Detect which cell encompasses the target text, then output its [x, y] center coordinate. 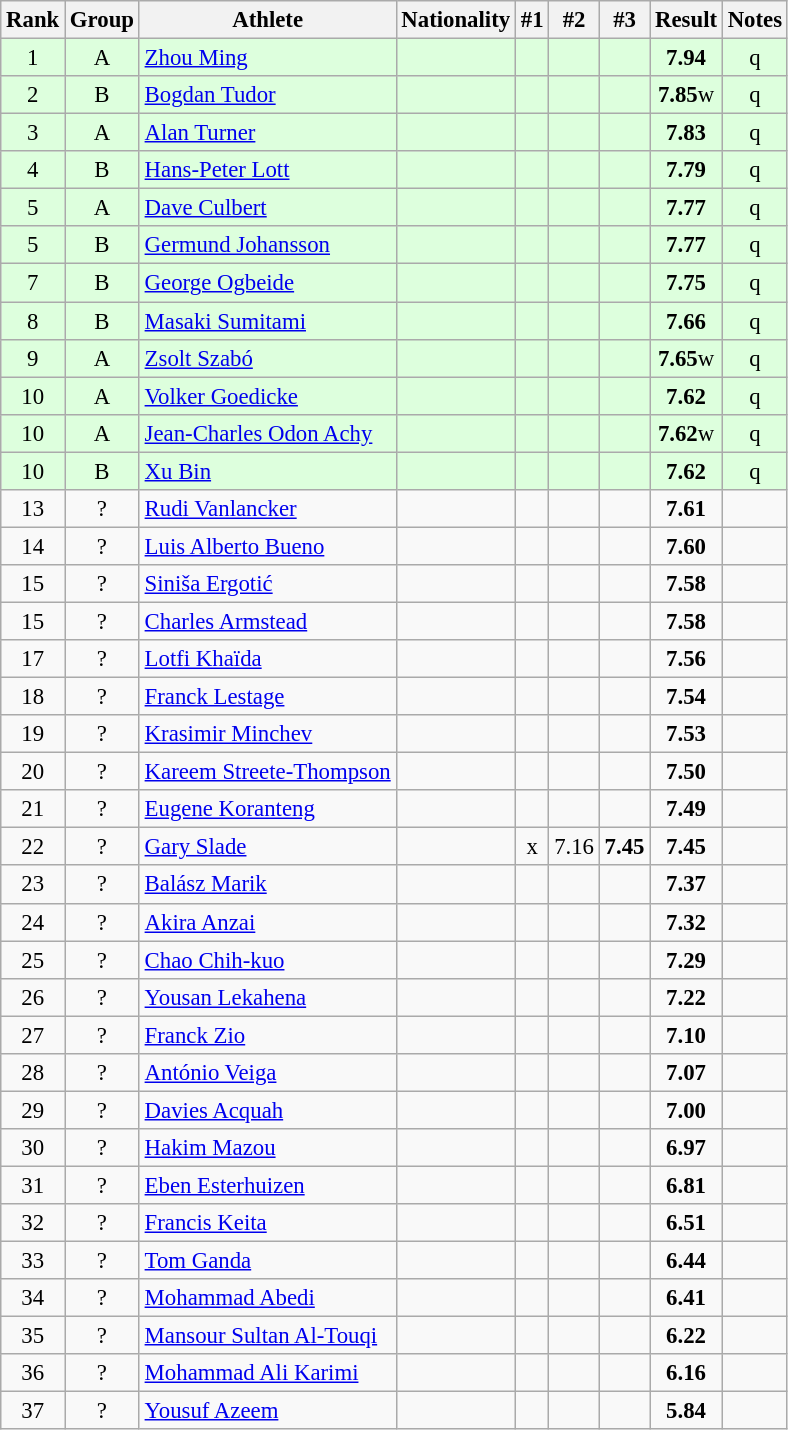
20 [33, 772]
7.60 [686, 546]
7 [33, 283]
Alan Turner [268, 133]
7.83 [686, 133]
Luis Alberto Bueno [268, 546]
14 [33, 546]
Kareem Streete-Thompson [268, 772]
7.50 [686, 772]
7.54 [686, 697]
7.75 [686, 283]
Eben Esterhuizen [268, 1185]
6.81 [686, 1185]
Zsolt Szabó [268, 358]
26 [33, 997]
Group [102, 20]
António Veiga [268, 1073]
7.56 [686, 659]
Mohammad Abedi [268, 1298]
6.44 [686, 1261]
Nationality [456, 20]
7.29 [686, 960]
2 [33, 95]
7.10 [686, 1035]
Masaki Sumitami [268, 321]
13 [33, 509]
Zhou Ming [268, 58]
7.49 [686, 809]
Krasimir Minchev [268, 734]
6.16 [686, 1373]
#2 [574, 20]
37 [33, 1411]
Mohammad Ali Karimi [268, 1373]
Yousan Lekahena [268, 997]
25 [33, 960]
George Ogbeide [268, 283]
Hakim Mazou [268, 1148]
6.51 [686, 1223]
33 [33, 1261]
7.53 [686, 734]
8 [33, 321]
Jean-Charles Odon Achy [268, 433]
31 [33, 1185]
Akira Anzai [268, 922]
Hans-Peter Lott [268, 170]
Eugene Koranteng [268, 809]
19 [33, 734]
Balász Marik [268, 885]
Siniša Ergotić [268, 584]
32 [33, 1223]
Rudi Vanlancker [268, 509]
9 [33, 358]
Bogdan Tudor [268, 95]
6.22 [686, 1336]
Dave Culbert [268, 208]
7.00 [686, 1110]
27 [33, 1035]
Yousuf Azeem [268, 1411]
7.65w [686, 358]
Mansour Sultan Al-Touqi [268, 1336]
22 [33, 847]
17 [33, 659]
Franck Zio [268, 1035]
#3 [624, 20]
7.07 [686, 1073]
28 [33, 1073]
Lotfi Khaïda [268, 659]
Tom Ganda [268, 1261]
Franck Lestage [268, 697]
Charles Armstead [268, 621]
Germund Johansson [268, 245]
1 [33, 58]
7.62w [686, 433]
35 [33, 1336]
7.37 [686, 885]
Result [686, 20]
7.85w [686, 95]
Gary Slade [268, 847]
7.66 [686, 321]
Chao Chih-kuo [268, 960]
Davies Acquah [268, 1110]
7.32 [686, 922]
Notes [754, 20]
7.61 [686, 509]
3 [33, 133]
6.97 [686, 1148]
29 [33, 1110]
4 [33, 170]
7.16 [574, 847]
7.22 [686, 997]
Athlete [268, 20]
Francis Keita [268, 1223]
24 [33, 922]
23 [33, 885]
7.94 [686, 58]
#1 [532, 20]
36 [33, 1373]
Rank [33, 20]
x [532, 847]
18 [33, 697]
7.79 [686, 170]
6.41 [686, 1298]
34 [33, 1298]
21 [33, 809]
Volker Goedicke [268, 396]
30 [33, 1148]
5.84 [686, 1411]
Xu Bin [268, 471]
